Output the [X, Y] coordinate of the center of the cell containing the given text.  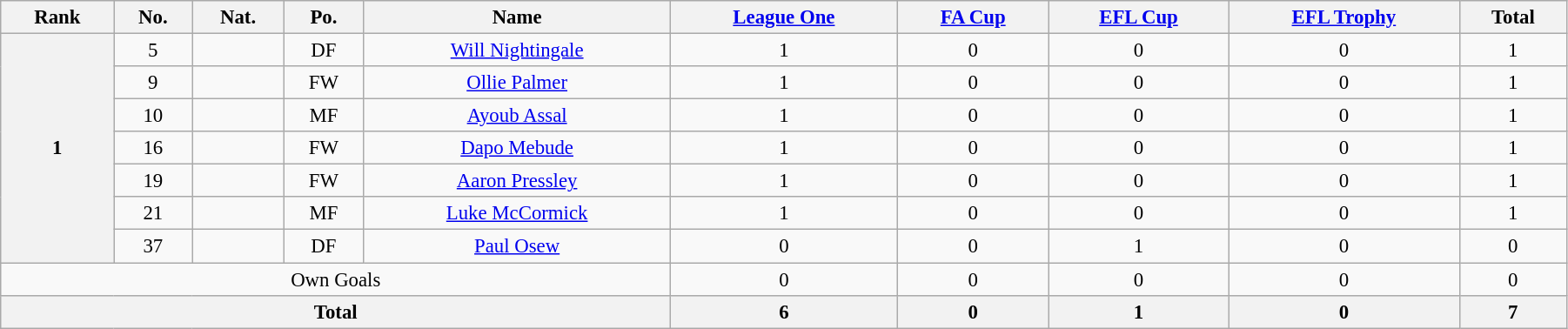
Nat. [238, 17]
EFL Cup [1138, 17]
No. [153, 17]
Own Goals [336, 279]
EFL Trophy [1344, 17]
Ollie Palmer [517, 83]
Ayoub Assal [517, 116]
FA Cup [973, 17]
Name [517, 17]
Rank [57, 17]
7 [1512, 312]
Paul Osew [517, 246]
21 [153, 213]
9 [153, 83]
10 [153, 116]
6 [784, 312]
Luke McCormick [517, 213]
16 [153, 148]
Dapo Mebude [517, 148]
Po. [324, 17]
5 [153, 50]
Aaron Pressley [517, 181]
League One [784, 17]
Will Nightingale [517, 50]
37 [153, 246]
19 [153, 181]
